Extract the [x, y] coordinate from the center of the cell holding the provided text.  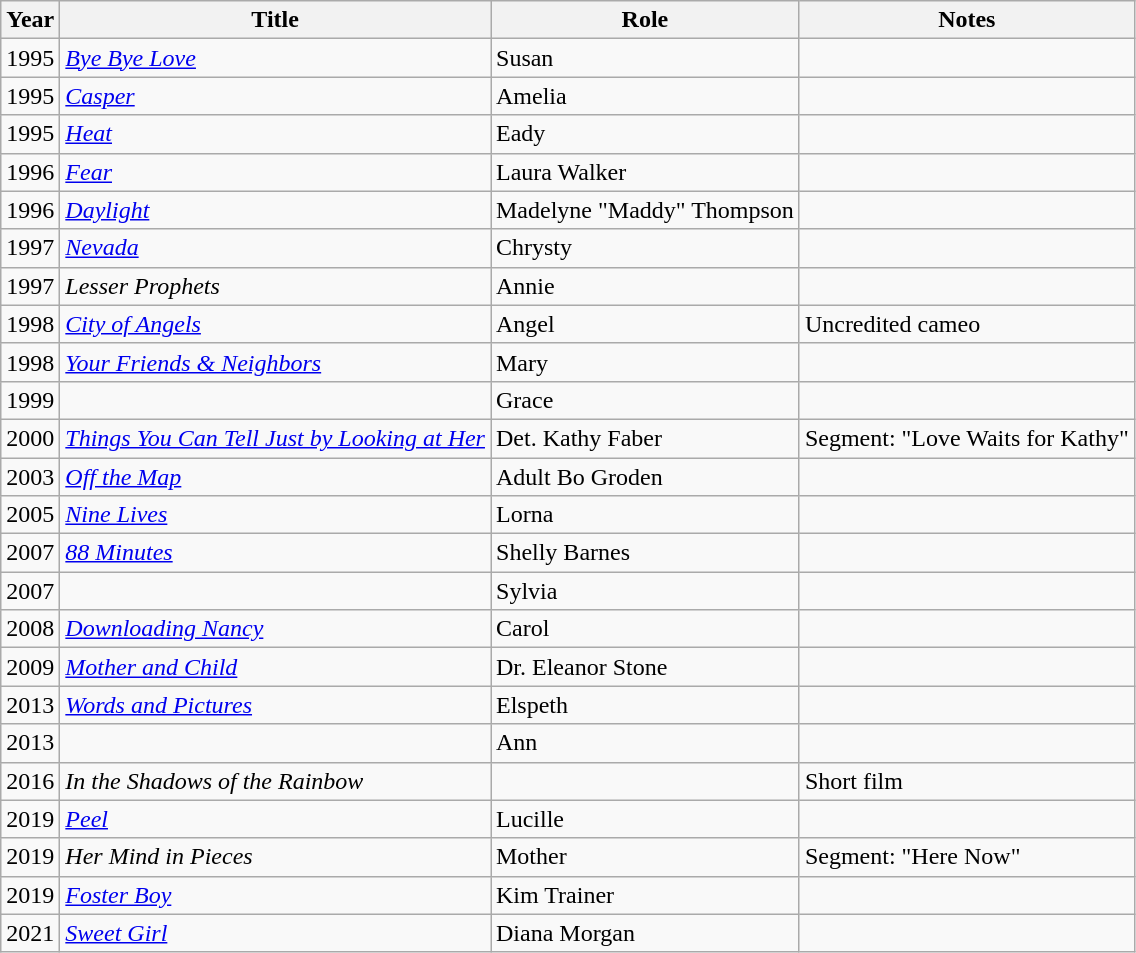
Things You Can Tell Just by Looking at Her [276, 438]
Sweet Girl [276, 933]
Casper [276, 96]
Carol [644, 629]
Bye Bye Love [276, 58]
Notes [966, 20]
Off the Map [276, 477]
Lucille [644, 819]
Year [30, 20]
Your Friends & Neighbors [276, 362]
Uncredited cameo [966, 324]
Mother [644, 857]
Det. Kathy Faber [644, 438]
Nine Lives [276, 515]
1999 [30, 400]
2005 [30, 515]
Amelia [644, 96]
Elspeth [644, 705]
2009 [30, 667]
Laura Walker [644, 172]
Mother and Child [276, 667]
2021 [30, 933]
Heat [276, 134]
2000 [30, 438]
Madelyne "Maddy" Thompson [644, 210]
Ann [644, 743]
Title [276, 20]
Daylight [276, 210]
Lesser Prophets [276, 286]
Annie [644, 286]
Grace [644, 400]
2003 [30, 477]
Short film [966, 781]
Mary [644, 362]
Susan [644, 58]
In the Shadows of the Rainbow [276, 781]
88 Minutes [276, 553]
Downloading Nancy [276, 629]
Segment: "Love Waits for Kathy" [966, 438]
Sylvia [644, 591]
Lorna [644, 515]
Peel [276, 819]
Segment: "Here Now" [966, 857]
Adult Bo Groden [644, 477]
Her Mind in Pieces [276, 857]
Eady [644, 134]
Dr. Eleanor Stone [644, 667]
Chrysty [644, 248]
2008 [30, 629]
Kim Trainer [644, 895]
Angel [644, 324]
Words and Pictures [276, 705]
City of Angels [276, 324]
Diana Morgan [644, 933]
2016 [30, 781]
Shelly Barnes [644, 553]
Fear [276, 172]
Foster Boy [276, 895]
Role [644, 20]
Nevada [276, 248]
